Provide the [x, y] coordinate of the cell's center where the given text is located.  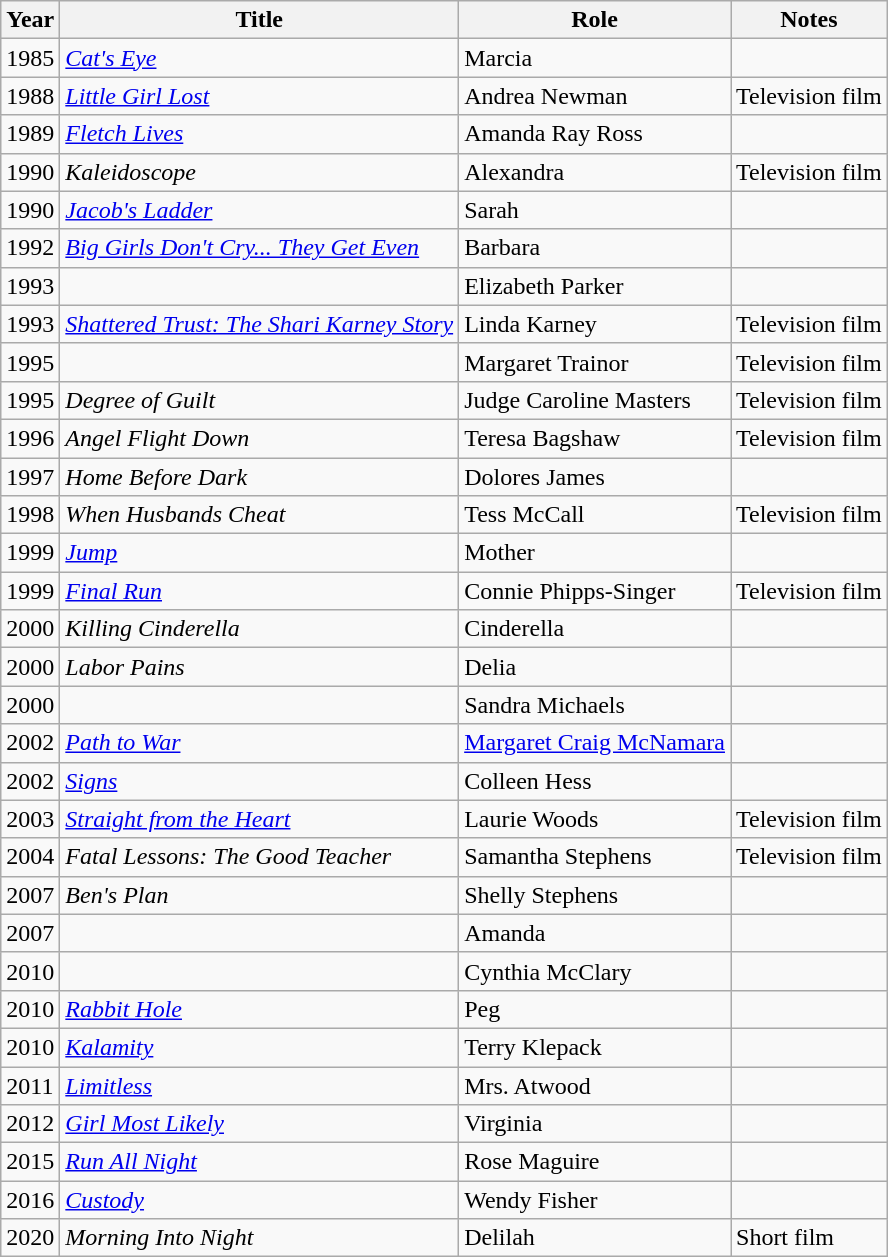
Limitless [260, 1085]
2003 [30, 819]
Jacob's Ladder [260, 210]
Mrs. Atwood [595, 1085]
Jump [260, 553]
Year [30, 20]
Final Run [260, 591]
Tess McCall [595, 515]
2015 [30, 1162]
Morning Into Night [260, 1238]
Angel Flight Down [260, 438]
Connie Phipps-Singer [595, 591]
Degree of Guilt [260, 400]
Big Girls Don't Cry... They Get Even [260, 248]
Andrea Newman [595, 96]
Shattered Trust: The Shari Karney Story [260, 324]
Kaleidoscope [260, 172]
Sarah [595, 210]
2020 [30, 1238]
Margaret Trainor [595, 362]
1998 [30, 515]
Judge Caroline Masters [595, 400]
1989 [30, 134]
Role [595, 20]
Virginia [595, 1124]
Marcia [595, 58]
Terry Klepack [595, 1047]
1997 [30, 477]
Delilah [595, 1238]
Colleen Hess [595, 781]
Straight from the Heart [260, 819]
Rose Maguire [595, 1162]
2012 [30, 1124]
Rabbit Hole [260, 1009]
Path to War [260, 743]
Alexandra [595, 172]
Teresa Bagshaw [595, 438]
Mother [595, 553]
2016 [30, 1200]
Cinderella [595, 629]
Custody [260, 1200]
Ben's Plan [260, 895]
Shelly Stephens [595, 895]
1992 [30, 248]
Cat's Eye [260, 58]
1996 [30, 438]
Peg [595, 1009]
Wendy Fisher [595, 1200]
1988 [30, 96]
Margaret Craig McNamara [595, 743]
1985 [30, 58]
When Husbands Cheat [260, 515]
2011 [30, 1085]
Run All Night [260, 1162]
Girl Most Likely [260, 1124]
Little Girl Lost [260, 96]
Notes [808, 20]
Labor Pains [260, 667]
Laurie Woods [595, 819]
Home Before Dark [260, 477]
Killing Cinderella [260, 629]
Title [260, 20]
Amanda Ray Ross [595, 134]
Dolores James [595, 477]
Linda Karney [595, 324]
Short film [808, 1238]
Kalamity [260, 1047]
Samantha Stephens [595, 857]
2004 [30, 857]
Fatal Lessons: The Good Teacher [260, 857]
Barbara [595, 248]
Signs [260, 781]
Amanda [595, 933]
Cynthia McClary [595, 971]
Sandra Michaels [595, 705]
Elizabeth Parker [595, 286]
Fletch Lives [260, 134]
Delia [595, 667]
